Capture the cell that displays the provided text and extract its [X, Y] central coordinate. 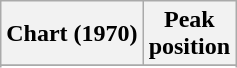
Peakposition [189, 34]
Chart (1970) [72, 34]
